Determine the [x, y] coordinate at the center of the cell enclosing the given text.  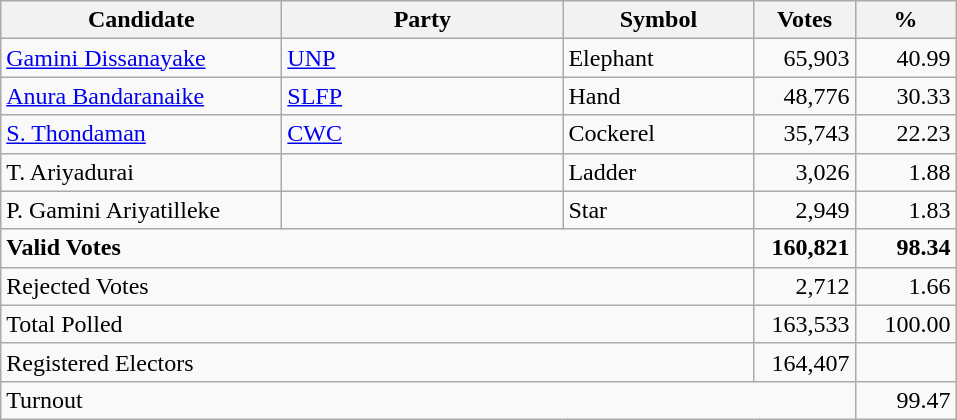
163,533 [804, 324]
Votes [804, 20]
Party [422, 20]
Symbol [658, 20]
1.88 [906, 172]
Turnout [428, 400]
3,026 [804, 172]
CWC [422, 134]
98.34 [906, 248]
Elephant [658, 58]
22.23 [906, 134]
% [906, 20]
30.33 [906, 96]
1.66 [906, 286]
Hand [658, 96]
Valid Votes [378, 248]
S. Thondaman [142, 134]
UNP [422, 58]
65,903 [804, 58]
160,821 [804, 248]
48,776 [804, 96]
SLFP [422, 96]
Total Polled [378, 324]
T. Ariyadurai [142, 172]
Registered Electors [378, 362]
40.99 [906, 58]
164,407 [804, 362]
Cockerel [658, 134]
Candidate [142, 20]
1.83 [906, 210]
Ladder [658, 172]
35,743 [804, 134]
Star [658, 210]
100.00 [906, 324]
Rejected Votes [378, 286]
2,712 [804, 286]
P. Gamini Ariyatilleke [142, 210]
Gamini Dissanayake [142, 58]
2,949 [804, 210]
Anura Bandaranaike [142, 96]
99.47 [906, 400]
